Detect which cell encompasses the target text, then output its [X, Y] center coordinate. 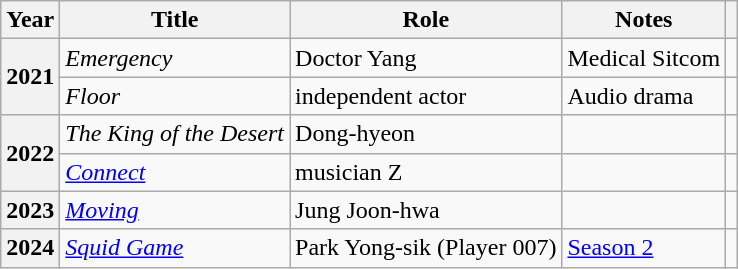
independent actor [426, 96]
2022 [30, 153]
Audio drama [644, 96]
Floor [175, 96]
Connect [175, 172]
musician Z [426, 172]
Doctor Yang [426, 58]
Year [30, 20]
Notes [644, 20]
Squid Game [175, 248]
2021 [30, 77]
Medical Sitcom [644, 58]
Moving [175, 210]
Emergency [175, 58]
2023 [30, 210]
The King of the Desert [175, 134]
Park Yong-sik (Player 007) [426, 248]
Role [426, 20]
Dong-hyeon [426, 134]
Jung Joon-hwa [426, 210]
Season 2 [644, 248]
Title [175, 20]
2024 [30, 248]
